Capture the cell that displays the provided text and extract its (X, Y) central coordinate. 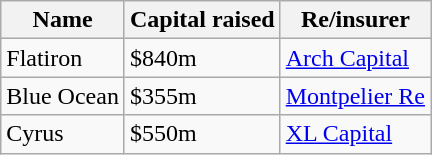
Re/insurer (355, 20)
Capital raised (202, 20)
$840m (202, 58)
Montpelier Re (355, 96)
Blue Ocean (63, 96)
$550m (202, 134)
$355m (202, 96)
Cyrus (63, 134)
Arch Capital (355, 58)
Name (63, 20)
XL Capital (355, 134)
Flatiron (63, 58)
